For the text-containing cell, return its midpoint in [x, y] coordinate format. 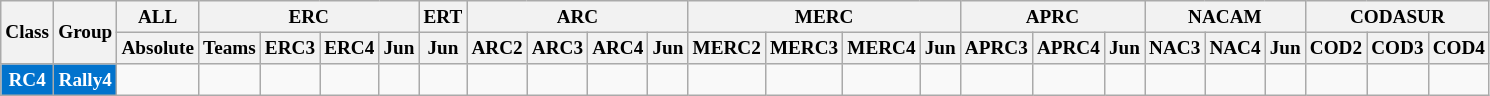
APRC4 [1068, 48]
MERC2 [726, 48]
ERC [309, 17]
ERC3 [290, 48]
COD3 [1398, 48]
MERC3 [804, 48]
ERC4 [350, 48]
ARC3 [557, 48]
RC4 [28, 80]
Rally4 [86, 80]
APRC [1052, 17]
CODASUR [1397, 17]
ERT [443, 17]
APRC3 [996, 48]
ARC4 [618, 48]
COD4 [1458, 48]
ARC [578, 17]
MERC4 [882, 48]
MERC [824, 17]
Group [86, 32]
ARC2 [497, 48]
NACAM [1224, 17]
Absolute [158, 48]
Class [28, 32]
ALL [158, 17]
NAC4 [1235, 48]
NAC3 [1174, 48]
Teams [230, 48]
COD2 [1336, 48]
